Scan for the cell matching the given text and deliver its [X, Y] coordinate at center. 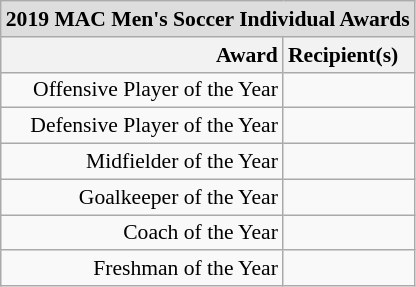
Offensive Player of the Year [142, 90]
Midfielder of the Year [142, 162]
Coach of the Year [142, 233]
2019 MAC Men's Soccer Individual Awards [208, 19]
Defensive Player of the Year [142, 126]
Freshman of the Year [142, 269]
Recipient(s) [349, 55]
Award [142, 55]
Goalkeeper of the Year [142, 197]
